Extract the (x, y) coordinate from the center of the cell holding the provided text.  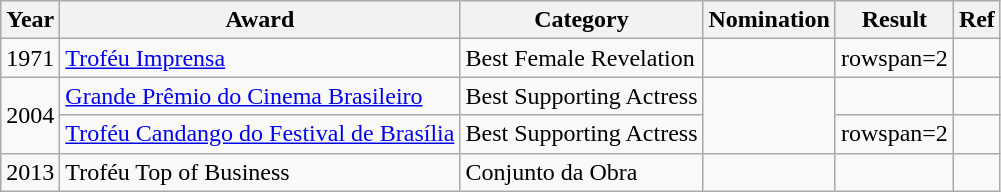
Ref (976, 20)
Nomination (769, 20)
2004 (30, 115)
Result (894, 20)
Award (260, 20)
1971 (30, 58)
Best Female Revelation (582, 58)
Grande Prêmio do Cinema Brasileiro (260, 96)
Conjunto da Obra (582, 172)
Troféu Candango do Festival de Brasília (260, 134)
Troféu Top of Business (260, 172)
Category (582, 20)
2013 (30, 172)
Troféu Imprensa (260, 58)
Year (30, 20)
